Scan for the cell matching the given text and deliver its (x, y) coordinate at center. 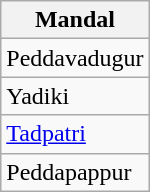
Tadpatri (75, 134)
Yadiki (75, 96)
Peddavadugur (75, 58)
Peddapappur (75, 172)
Mandal (75, 20)
